Return the [x, y] coordinate for the center point of the cell that contains the specified text.  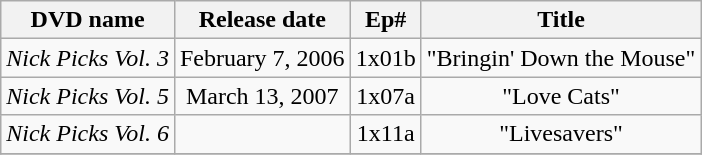
Nick Picks Vol. 5 [88, 96]
Nick Picks Vol. 6 [88, 134]
1x07a [386, 96]
"Livesavers" [561, 134]
February 7, 2006 [262, 58]
"Love Cats" [561, 96]
1x01b [386, 58]
DVD name [88, 20]
March 13, 2007 [262, 96]
"Bringin' Down the Mouse" [561, 58]
1x11a [386, 134]
Release date [262, 20]
Nick Picks Vol. 3 [88, 58]
Ep# [386, 20]
Title [561, 20]
